Capture the cell that displays the provided text and extract its [X, Y] central coordinate. 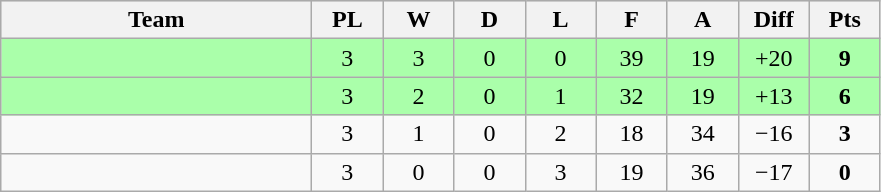
18 [632, 134]
Team [156, 20]
34 [702, 134]
+20 [774, 58]
32 [632, 96]
A [702, 20]
L [560, 20]
W [418, 20]
PL [348, 20]
+13 [774, 96]
−16 [774, 134]
D [490, 20]
−17 [774, 172]
F [632, 20]
Diff [774, 20]
39 [632, 58]
6 [844, 96]
Pts [844, 20]
36 [702, 172]
9 [844, 58]
